Detect which cell encompasses the target text, then output its (x, y) center coordinate. 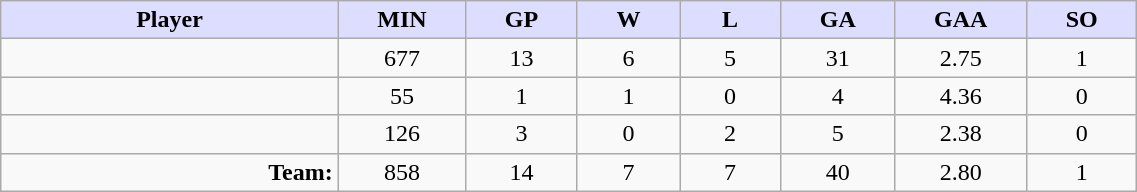
31 (838, 58)
2.38 (961, 134)
MIN (402, 20)
SO (1081, 20)
2.75 (961, 58)
W (628, 20)
14 (522, 172)
6 (628, 58)
L (730, 20)
2.80 (961, 172)
Player (170, 20)
2 (730, 134)
55 (402, 96)
GAA (961, 20)
3 (522, 134)
4.36 (961, 96)
Team: (170, 172)
126 (402, 134)
677 (402, 58)
13 (522, 58)
GA (838, 20)
858 (402, 172)
4 (838, 96)
40 (838, 172)
GP (522, 20)
